Return the (X, Y) coordinate for the center point of the cell that contains the specified text.  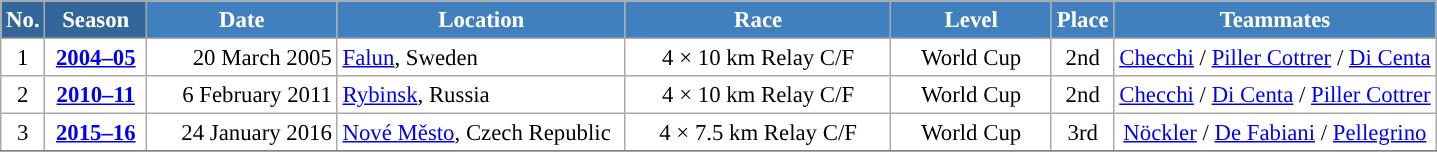
Checchi / Piller Cottrer / Di Centa (1275, 58)
Place (1082, 20)
Level (972, 20)
24 January 2016 (242, 133)
Date (242, 20)
Race (758, 20)
2004–05 (96, 58)
Season (96, 20)
4 × 7.5 km Relay C/F (758, 133)
3rd (1082, 133)
6 February 2011 (242, 95)
Checchi / Di Centa / Piller Cottrer (1275, 95)
2 (23, 95)
Nöckler / De Fabiani / Pellegrino (1275, 133)
2010–11 (96, 95)
Teammates (1275, 20)
Nové Město, Czech Republic (481, 133)
20 March 2005 (242, 58)
2015–16 (96, 133)
Rybinsk, Russia (481, 95)
Location (481, 20)
1 (23, 58)
Falun, Sweden (481, 58)
No. (23, 20)
3 (23, 133)
